Return the [X, Y] coordinate for the center point of the cell that contains the specified text.  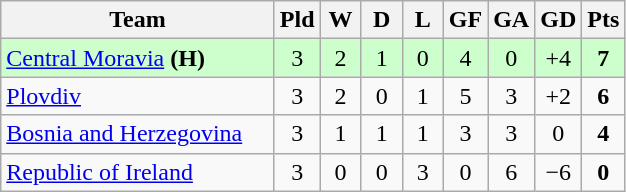
−6 [558, 172]
D [382, 20]
Pld [297, 20]
+4 [558, 58]
L [422, 20]
Team [138, 20]
5 [465, 96]
GF [465, 20]
Bosnia and Herzegovina [138, 134]
W [340, 20]
+2 [558, 96]
7 [604, 58]
GA [512, 20]
Republic of Ireland [138, 172]
Pts [604, 20]
Central Moravia (H) [138, 58]
GD [558, 20]
Plovdiv [138, 96]
